Scan for the cell matching the given text and deliver its [X, Y] coordinate at center. 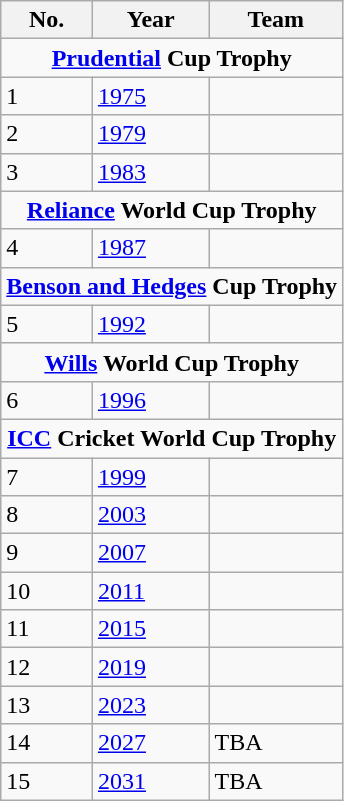
2027 [150, 743]
1975 [150, 96]
11 [47, 629]
1992 [150, 324]
1 [47, 96]
10 [47, 591]
2003 [150, 515]
3 [47, 172]
Reliance World Cup Trophy [172, 210]
Wills World Cup Trophy [172, 362]
Prudential Cup Trophy [172, 58]
2011 [150, 591]
2015 [150, 629]
12 [47, 667]
ICC Cricket World Cup Trophy [172, 438]
2023 [150, 705]
1979 [150, 134]
7 [47, 477]
5 [47, 324]
2 [47, 134]
14 [47, 743]
13 [47, 705]
1996 [150, 400]
2031 [150, 781]
2019 [150, 667]
1983 [150, 172]
Team [276, 20]
15 [47, 781]
9 [47, 553]
1999 [150, 477]
Benson and Hedges Cup Trophy [172, 286]
8 [47, 515]
1987 [150, 248]
Year [150, 20]
No. [47, 20]
2007 [150, 553]
6 [47, 400]
4 [47, 248]
